Return the (x, y) coordinate for the center point of the cell that contains the specified text.  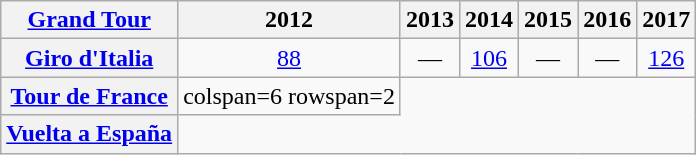
Grand Tour (90, 20)
88 (290, 58)
126 (666, 58)
Tour de France (90, 96)
106 (488, 58)
2015 (548, 20)
colspan=6 rowspan=2 (290, 96)
2017 (666, 20)
Giro d'Italia (90, 58)
2014 (488, 20)
Vuelta a España (90, 134)
2016 (608, 20)
2012 (290, 20)
2013 (430, 20)
